Return the [X, Y] coordinate for the center point of the cell that contains the specified text.  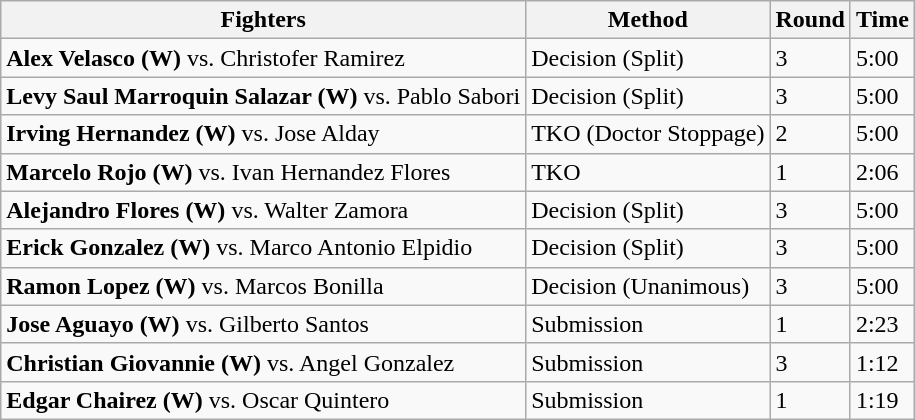
Erick Gonzalez (W) vs. Marco Antonio Elpidio [264, 248]
Marcelo Rojo (W) vs. Ivan Hernandez Flores [264, 172]
Levy Saul Marroquin Salazar (W) vs. Pablo Sabori [264, 96]
Decision (Unanimous) [648, 286]
1:19 [882, 400]
Alex Velasco (W) vs. Christofer Ramirez [264, 58]
Irving Hernandez (W) vs. Jose Alday [264, 134]
Time [882, 20]
Round [810, 20]
Jose Aguayo (W) vs. Gilberto Santos [264, 324]
2:23 [882, 324]
Method [648, 20]
2 [810, 134]
Ramon Lopez (W) vs. Marcos Bonilla [264, 286]
Alejandro Flores (W) vs. Walter Zamora [264, 210]
Fighters [264, 20]
Edgar Chairez (W) vs. Oscar Quintero [264, 400]
2:06 [882, 172]
TKO [648, 172]
TKO (Doctor Stoppage) [648, 134]
1:12 [882, 362]
Christian Giovannie (W) vs. Angel Gonzalez [264, 362]
